Detect which cell encompasses the target text, then output its [X, Y] center coordinate. 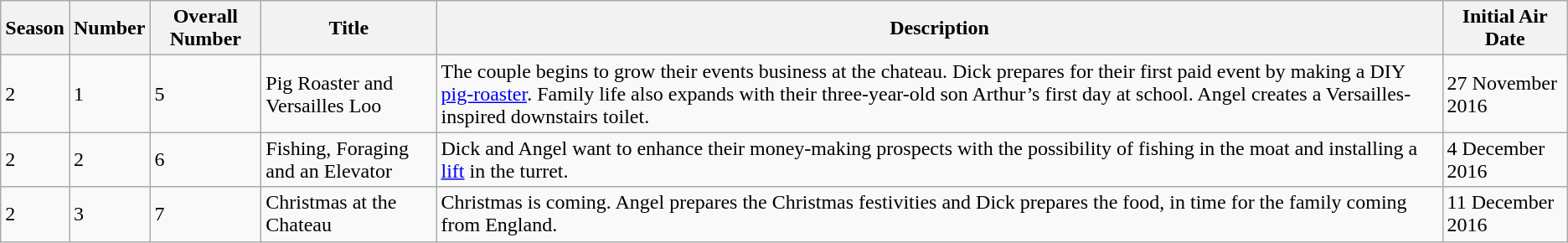
3 [109, 215]
7 [206, 215]
27 November 2016 [1504, 94]
Number [109, 28]
4 December 2016 [1504, 159]
1 [109, 94]
Christmas is coming. Angel prepares the Christmas festivities and Dick prepares the food, in time for the family coming from England. [940, 215]
Dick and Angel want to enhance their money-making prospects with the possibility of fishing in the moat and installing a lift in the turret. [940, 159]
11 December 2016 [1504, 215]
Season [35, 28]
Pig Roaster and Versailles Loo [348, 94]
Description [940, 28]
Christmas at the Chateau [348, 215]
Fishing, Foraging and an Elevator [348, 159]
6 [206, 159]
Title [348, 28]
5 [206, 94]
Initial Air Date [1504, 28]
Overall Number [206, 28]
